Pinpoint the cell where the given text exists, returning its (x, y) midpoint coordinate. 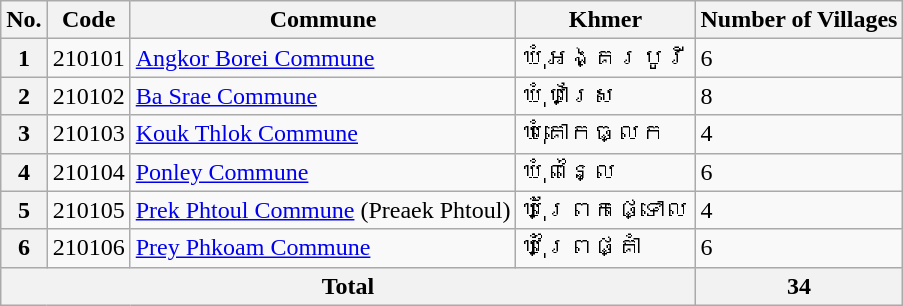
210105 (88, 210)
ឃុំគោកធ្លក (606, 134)
Number of Villages (799, 20)
5 (24, 210)
Angkor Borei Commune (323, 58)
Code (88, 20)
No. (24, 20)
ឃុំព្រែកផ្ទោល (606, 210)
Commune (323, 20)
1 (24, 58)
Kouk Thlok Commune (323, 134)
3 (24, 134)
Ba Srae Commune (323, 96)
2 (24, 96)
210106 (88, 248)
210102 (88, 96)
Total (348, 286)
ឃុំពន្លៃ (606, 172)
ឃុំព្រៃផ្គាំ (606, 248)
Prey Phkoam Commune (323, 248)
34 (799, 286)
8 (799, 96)
Khmer (606, 20)
210103 (88, 134)
ឃុំបាស្រែ (606, 96)
210101 (88, 58)
210104 (88, 172)
ឃុំអង្គរបូរី (606, 58)
Prek Phtoul Commune (Preaek Phtoul) (323, 210)
Ponley Commune (323, 172)
